Return the [X, Y] coordinate for the center point of the cell that contains the specified text.  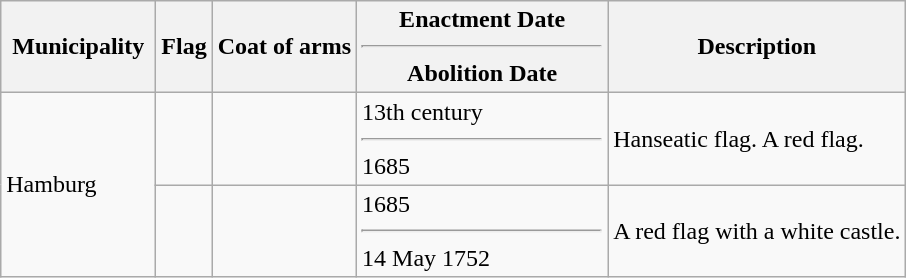
Enactment DateAbolition Date [482, 47]
13th century1685 [482, 139]
Flag [184, 47]
Hanseatic flag. A red flag. [757, 139]
Municipality [78, 47]
A red flag with a white castle. [757, 231]
Coat of arms [284, 47]
Description [757, 47]
Hamburg [78, 185]
168514 May 1752 [482, 231]
